Capture the cell that displays the provided text and extract its [X, Y] central coordinate. 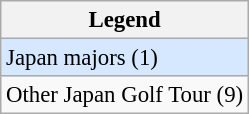
Japan majors (1) [125, 58]
Legend [125, 20]
Other Japan Golf Tour (9) [125, 95]
